Output the (x, y) coordinate of the center of the cell containing the given text.  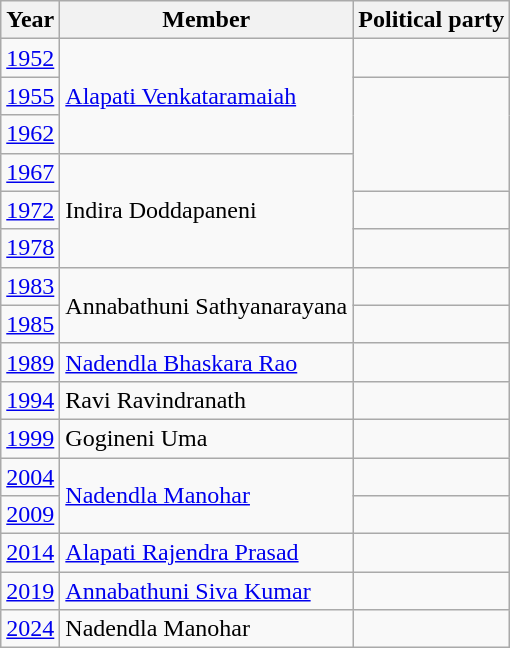
Indira Doddapaneni (206, 210)
1967 (30, 172)
1985 (30, 324)
1962 (30, 134)
2009 (30, 515)
1952 (30, 58)
1978 (30, 248)
Political party (432, 20)
Alapati Rajendra Prasad (206, 553)
1999 (30, 438)
2024 (30, 629)
Nadendla Bhaskara Rao (206, 362)
Alapati Venkataramaiah (206, 96)
2019 (30, 591)
2014 (30, 553)
Ravi Ravindranath (206, 400)
Annabathuni Siva Kumar (206, 591)
Annabathuni Sathyanarayana (206, 305)
1994 (30, 400)
1955 (30, 96)
Gogineni Uma (206, 438)
1972 (30, 210)
1983 (30, 286)
Year (30, 20)
Member (206, 20)
2004 (30, 477)
1989 (30, 362)
